Detect which cell encompasses the target text, then output its (X, Y) center coordinate. 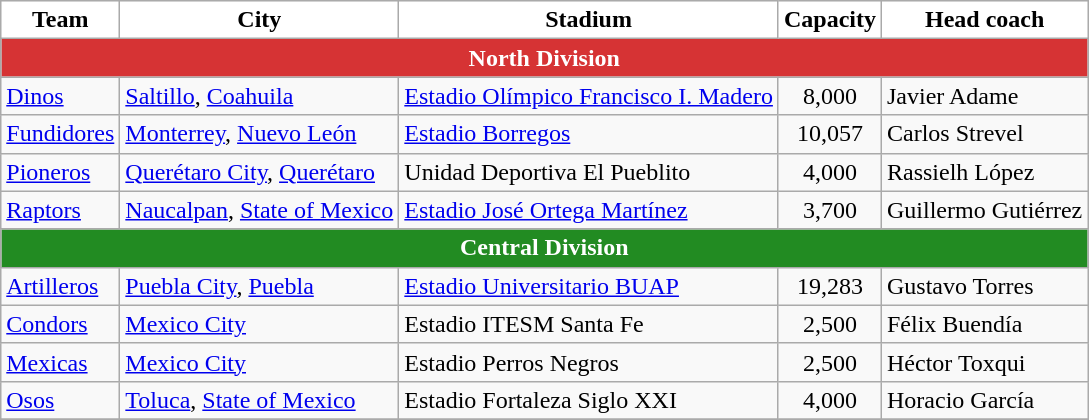
3,700 (830, 210)
Gustavo Torres (984, 286)
Saltillo, Coahuila (260, 96)
Puebla City, Puebla (260, 286)
Rassielh López (984, 172)
Estadio Perros Negros (589, 362)
Estadio Borregos (589, 134)
Mexicas (60, 362)
Naucalpan, State of Mexico (260, 210)
Félix Buendía (984, 324)
Querétaro City, Querétaro (260, 172)
Osos (60, 400)
Javier Adame (984, 96)
Pioneros (60, 172)
Carlos Strevel (984, 134)
Stadium (589, 20)
Monterrey, Nuevo León (260, 134)
Horacio García (984, 400)
Condors (60, 324)
Toluca, State of Mexico (260, 400)
Team (60, 20)
Artilleros (60, 286)
Capacity (830, 20)
Unidad Deportiva El Pueblito (589, 172)
Dinos (60, 96)
Estadio Universitario BUAP (589, 286)
Raptors (60, 210)
Head coach (984, 20)
Estadio ITESM Santa Fe (589, 324)
19,283 (830, 286)
Central Division (544, 248)
8,000 (830, 96)
Héctor Toxqui (984, 362)
Guillermo Gutiérrez (984, 210)
City (260, 20)
North Division (544, 58)
10,057 (830, 134)
Fundidores (60, 134)
Estadio José Ortega Martínez (589, 210)
Estadio Olímpico Francisco I. Madero (589, 96)
Estadio Fortaleza Siglo XXI (589, 400)
